Scan for the cell matching the given text and deliver its (x, y) coordinate at center. 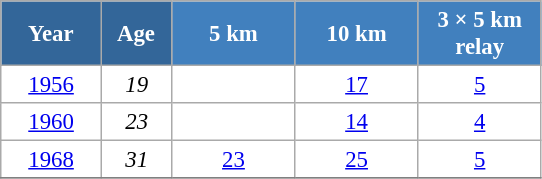
Age (136, 34)
1956 (52, 85)
14 (356, 122)
25 (356, 160)
3 × 5 km relay (480, 34)
1960 (52, 122)
5 km (234, 34)
4 (480, 122)
1968 (52, 160)
31 (136, 160)
19 (136, 85)
17 (356, 85)
10 km (356, 34)
Year (52, 34)
